Output the [X, Y] coordinate of the center of the cell containing the given text.  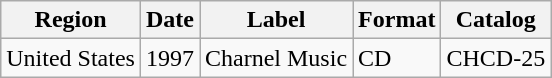
CHCD-25 [496, 58]
1997 [170, 58]
Label [276, 20]
CD [397, 58]
Date [170, 20]
Charnel Music [276, 58]
Region [71, 20]
Format [397, 20]
Catalog [496, 20]
United States [71, 58]
